Output the [X, Y] coordinate of the center of the cell containing the given text.  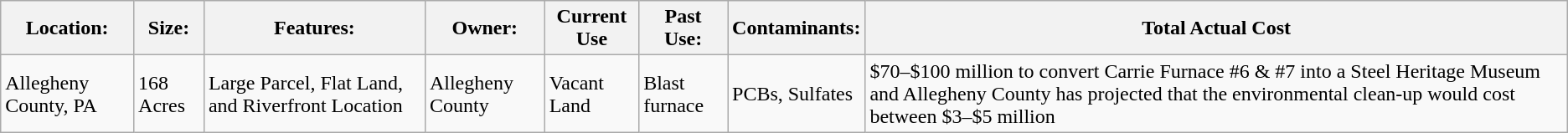
Contaminants: [797, 28]
Current Use [591, 28]
Location: [67, 28]
Allegheny County [484, 94]
PCBs, Sulfates [797, 94]
Allegheny County, PA [67, 94]
Features: [314, 28]
Owner: [484, 28]
Total Actual Cost [1216, 28]
Blast furnace [683, 94]
Size: [169, 28]
Past Use: [683, 28]
168 Acres [169, 94]
Vacant Land [591, 94]
Large Parcel, Flat Land, and Riverfront Location [314, 94]
